Determine the (X, Y) coordinate at the center of the cell enclosing the given text.  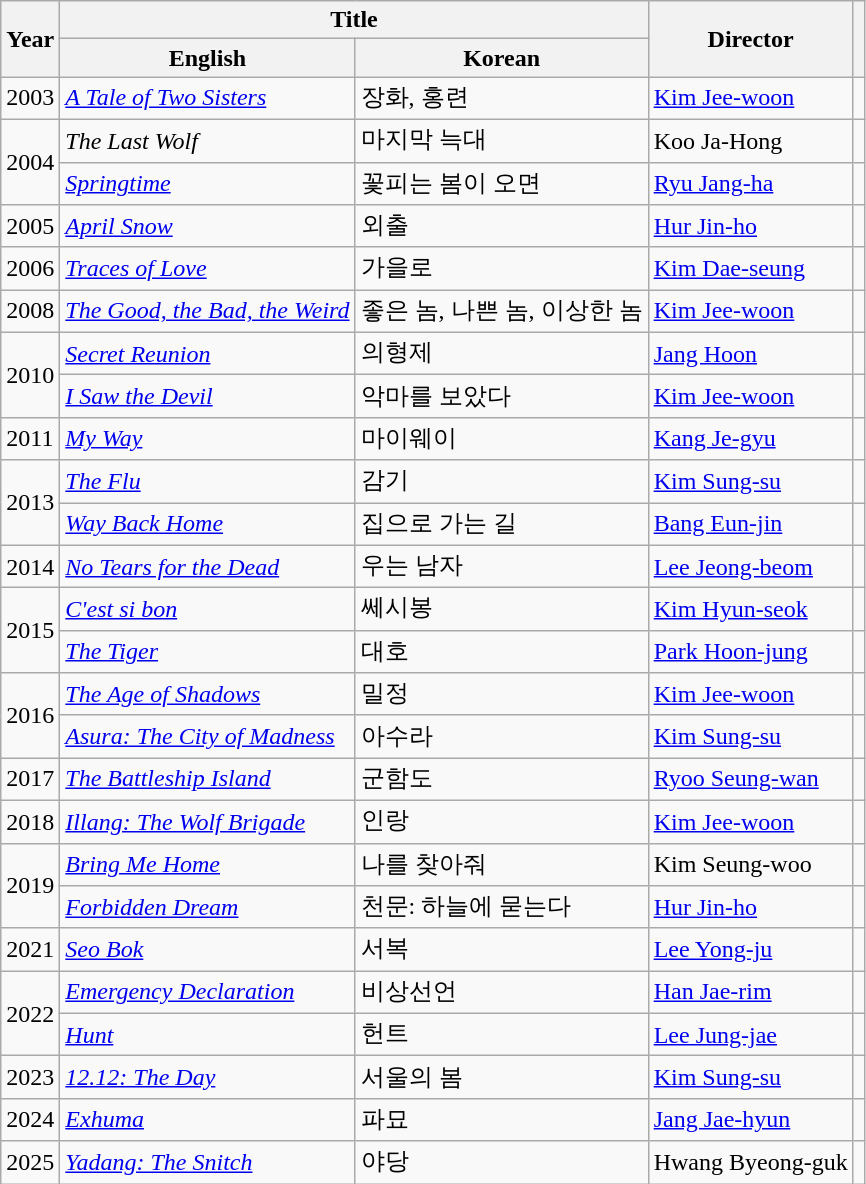
Ryoo Seung-wan (750, 780)
우는 남자 (502, 566)
꽃피는 봄이 오면 (502, 184)
Director (750, 39)
감기 (502, 482)
Seo Bok (208, 950)
2017 (30, 780)
The Age of Shadows (208, 694)
2018 (30, 822)
Emergency Declaration (208, 992)
2021 (30, 950)
파묘 (502, 1120)
2014 (30, 566)
Hunt (208, 1034)
야당 (502, 1162)
Park Hoon-jung (750, 652)
인랑 (502, 822)
Exhuma (208, 1120)
Bang Eun-jin (750, 524)
Jang Jae-hyun (750, 1120)
The Flu (208, 482)
The Tiger (208, 652)
2006 (30, 268)
2013 (30, 502)
의형제 (502, 354)
서울의 봄 (502, 1078)
2022 (30, 1014)
Year (30, 39)
Secret Reunion (208, 354)
The Battleship Island (208, 780)
Jang Hoon (750, 354)
Kim Hyun-seok (750, 610)
마이웨이 (502, 438)
Way Back Home (208, 524)
Koo Ja-Hong (750, 140)
Illang: The Wolf Brigade (208, 822)
Asura: The City of Madness (208, 736)
Title (354, 20)
악마를 보았다 (502, 396)
My Way (208, 438)
2011 (30, 438)
2024 (30, 1120)
천문: 하늘에 묻는다 (502, 908)
2023 (30, 1078)
Kim Seung-woo (750, 864)
April Snow (208, 226)
서복 (502, 950)
2010 (30, 374)
집으로 가는 길 (502, 524)
나를 찾아줘 (502, 864)
Lee Yong-ju (750, 950)
No Tears for the Dead (208, 566)
마지막 늑대 (502, 140)
Han Jae-rim (750, 992)
2005 (30, 226)
2008 (30, 312)
군함도 (502, 780)
Forbidden Dream (208, 908)
English (208, 58)
Hwang Byeong-guk (750, 1162)
Lee Jung-jae (750, 1034)
I Saw the Devil (208, 396)
외출 (502, 226)
2025 (30, 1162)
Yadang: The Snitch (208, 1162)
헌트 (502, 1034)
12.12: The Day (208, 1078)
Kim Dae-seung (750, 268)
Lee Jeong-beom (750, 566)
가을로 (502, 268)
쎄시봉 (502, 610)
2016 (30, 716)
Traces of Love (208, 268)
좋은 놈, 나쁜 놈, 이상한 놈 (502, 312)
2015 (30, 630)
C'est si bon (208, 610)
2004 (30, 162)
Ryu Jang-ha (750, 184)
Springtime (208, 184)
2003 (30, 98)
장화, 홍련 (502, 98)
대호 (502, 652)
The Last Wolf (208, 140)
2019 (30, 886)
Korean (502, 58)
비상선언 (502, 992)
A Tale of Two Sisters (208, 98)
The Good, the Bad, the Weird (208, 312)
Kang Je-gyu (750, 438)
아수라 (502, 736)
밀정 (502, 694)
Bring Me Home (208, 864)
